Scan for the cell matching the given text and deliver its (x, y) coordinate at center. 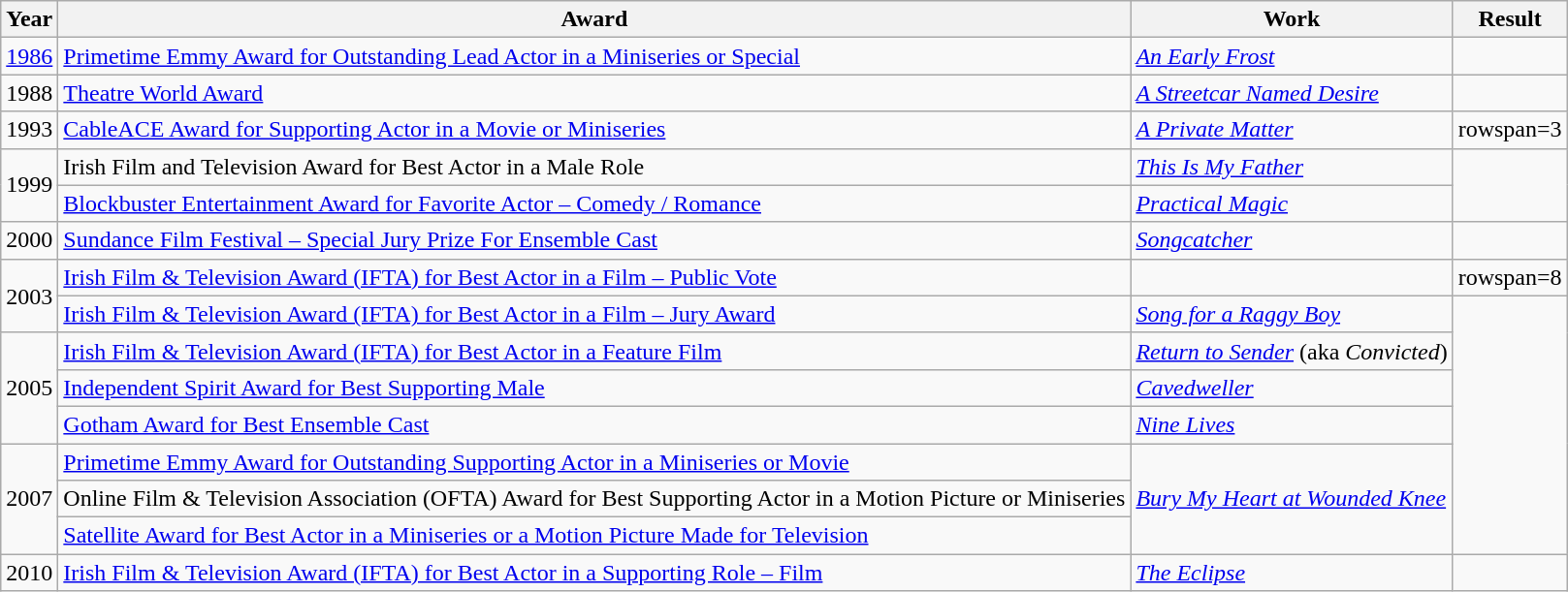
Result (1510, 19)
Practical Magic (1292, 203)
Primetime Emmy Award for Outstanding Lead Actor in a Miniseries or Special (594, 56)
An Early Frost (1292, 56)
Bury My Heart at Wounded Knee (1292, 499)
Blockbuster Entertainment Award for Favorite Actor – Comedy / Romance (594, 203)
A Streetcar Named Desire (1292, 93)
Primetime Emmy Award for Outstanding Supporting Actor in a Miniseries or Movie (594, 462)
Online Film & Television Association (OFTA) Award for Best Supporting Actor in a Motion Picture or Miniseries (594, 499)
Theatre World Award (594, 93)
Irish Film & Television Award (IFTA) for Best Actor in a Feature Film (594, 351)
1999 (29, 185)
Irish Film & Television Award (IFTA) for Best Actor in a Film – Public Vote (594, 277)
Cavedweller (1292, 388)
Independent Spirit Award for Best Supporting Male (594, 388)
2007 (29, 499)
rowspan=8 (1510, 277)
Gotham Award for Best Ensemble Cast (594, 424)
Irish Film & Television Award (IFTA) for Best Actor in a Supporting Role – Film (594, 573)
1986 (29, 56)
2000 (29, 240)
2005 (29, 388)
CableACE Award for Supporting Actor in a Movie or Miniseries (594, 130)
1988 (29, 93)
Satellite Award for Best Actor in a Miniseries or a Motion Picture Made for Television (594, 536)
Song for a Raggy Boy (1292, 314)
1993 (29, 130)
rowspan=3 (1510, 130)
Irish Film and Television Award for Best Actor in a Male Role (594, 167)
Songcatcher (1292, 240)
Award (594, 19)
Work (1292, 19)
2003 (29, 296)
A Private Matter (1292, 130)
Year (29, 19)
Irish Film & Television Award (IFTA) for Best Actor in a Film – Jury Award (594, 314)
The Eclipse (1292, 573)
This Is My Father (1292, 167)
Sundance Film Festival – Special Jury Prize For Ensemble Cast (594, 240)
Return to Sender (aka Convicted) (1292, 351)
2010 (29, 573)
Nine Lives (1292, 424)
